Output the [X, Y] coordinate of the center of the cell containing the given text.  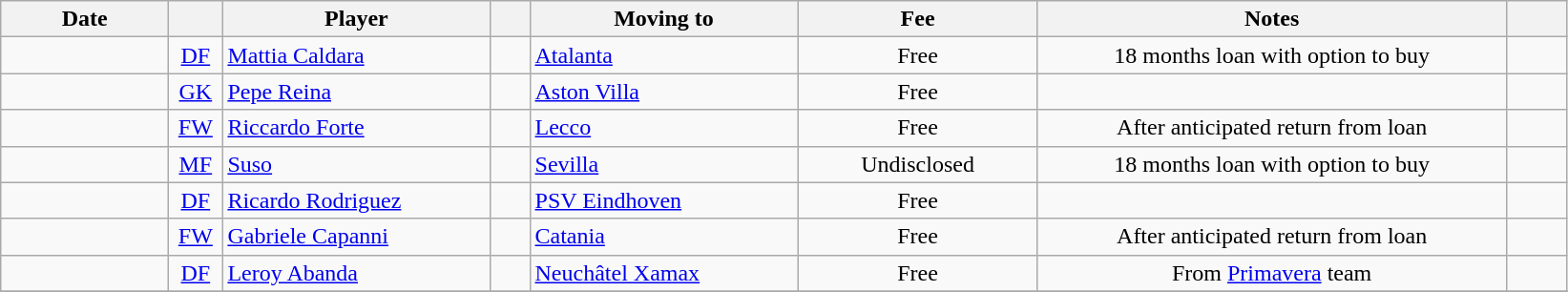
Suso [357, 164]
Sevilla [664, 164]
Ricardo Rodriguez [357, 200]
Lecco [664, 128]
MF [196, 164]
Date [85, 19]
Neuchâtel Xamax [664, 273]
Leroy Abanda [357, 273]
Player [357, 19]
Undisclosed [918, 164]
Riccardo Forte [357, 128]
From Primavera team [1271, 273]
Fee [918, 19]
Pepe Reina [357, 92]
Gabriele Capanni [357, 237]
PSV Eindhoven [664, 200]
Atalanta [664, 55]
Aston Villa [664, 92]
Catania [664, 237]
Notes [1271, 19]
Mattia Caldara [357, 55]
Moving to [664, 19]
GK [196, 92]
